Capture the cell that displays the provided text and extract its [X, Y] central coordinate. 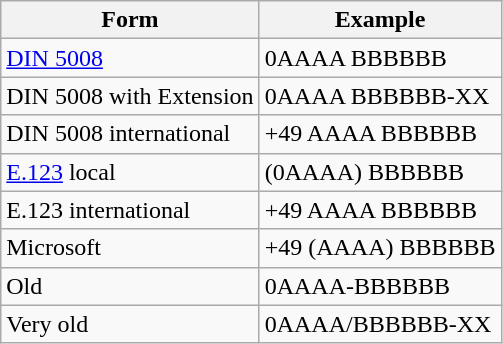
0AAAA BBBBBB-XX [380, 96]
E.123 local [130, 172]
DIN 5008 international [130, 134]
0AAAA BBBBBB [380, 58]
0AAAA-BBBBBB [380, 286]
(0AAAA) BBBBBB [380, 172]
0AAAA/BBBBBB-XX [380, 324]
Old [130, 286]
+49 (AAAA) BBBBBB [380, 248]
E.123 international [130, 210]
Very old [130, 324]
Form [130, 20]
DIN 5008 with Extension [130, 96]
DIN 5008 [130, 58]
Microsoft [130, 248]
Example [380, 20]
